Search for the cell housing the specified text and yield its (x, y) center coordinate. 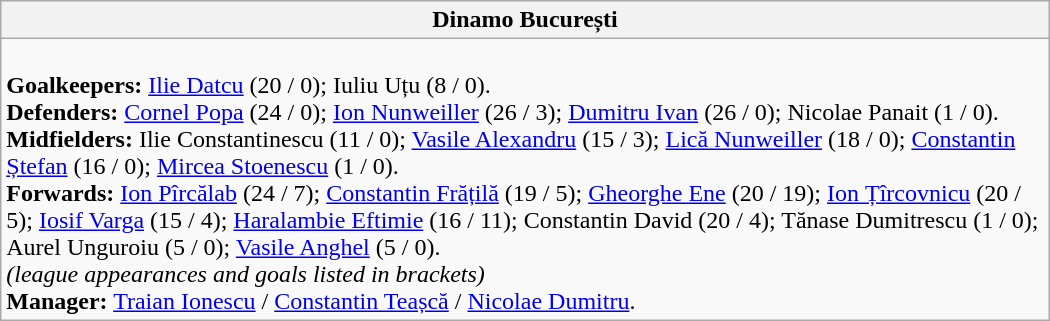
Dinamo București (525, 20)
